Return (x, y) of the center of cell containing provided text 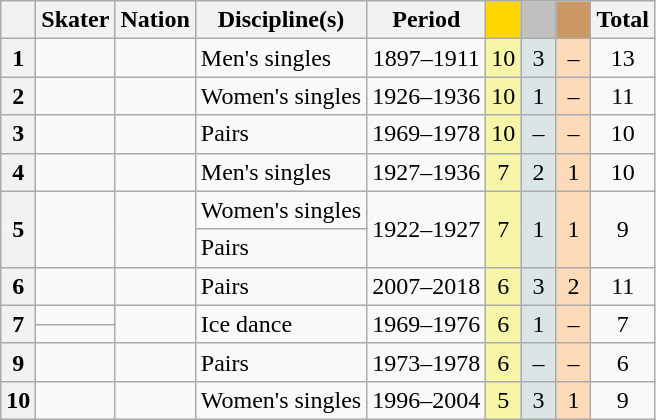
1996–2004 (426, 400)
1897–1911 (426, 58)
13 (623, 58)
1973–1978 (426, 362)
Period (426, 20)
Total (623, 20)
1927–1936 (426, 172)
Discipline(s) (280, 20)
Skater (76, 20)
1969–1976 (426, 324)
Nation (155, 20)
Ice dance (280, 324)
4 (18, 172)
2007–2018 (426, 286)
1969–1978 (426, 134)
1926–1936 (426, 96)
1922–1927 (426, 229)
